Search for the cell housing the specified text and yield its [x, y] center coordinate. 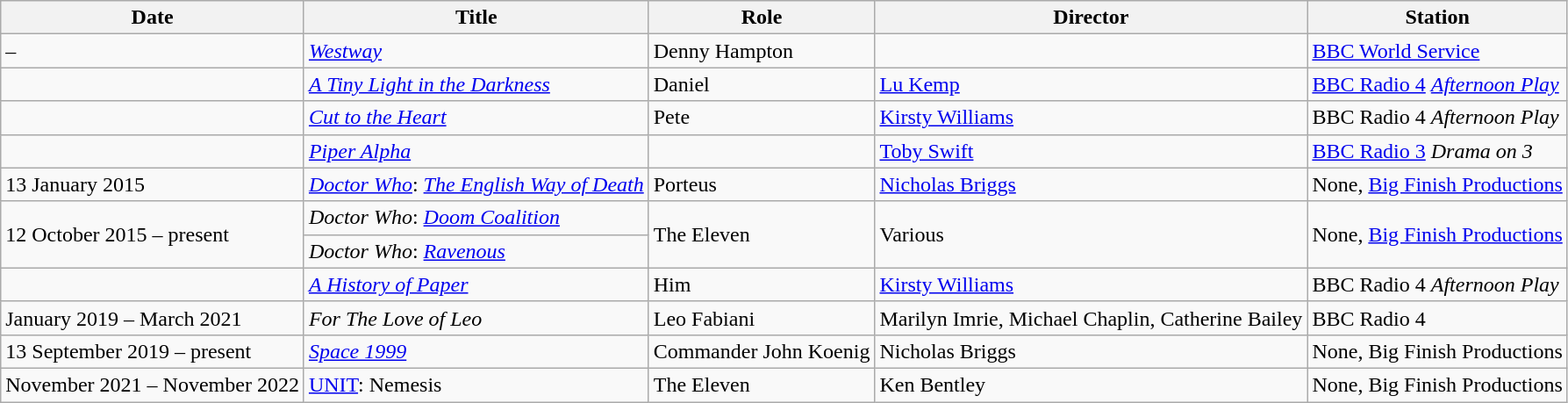
Doctor Who: Doom Coalition [476, 218]
Doctor Who: Ravenous [476, 251]
Porteus [762, 184]
13 January 2015 [153, 184]
Lu Kemp [1092, 84]
A Tiny Light in the Darkness [476, 84]
Title [476, 18]
Marilyn Imrie, Michael Chaplin, Catherine Bailey [1092, 318]
Him [762, 284]
Daniel [762, 84]
BBC World Service [1437, 51]
Toby Swift [1092, 151]
Westway [476, 51]
Piper Alpha [476, 151]
Denny Hampton [762, 51]
Doctor Who: The English Way of Death [476, 184]
Leo Fabiani [762, 318]
Role [762, 18]
BBC Radio 3 Drama on 3 [1437, 151]
For The Love of Leo [476, 318]
Station [1437, 18]
13 September 2019 – present [153, 351]
Director [1092, 18]
BBC Radio 4 [1437, 318]
Date [153, 18]
Pete [762, 118]
November 2021 – November 2022 [153, 385]
Cut to the Heart [476, 118]
Commander John Koenig [762, 351]
12 October 2015 – present [153, 234]
Various [1092, 234]
Space 1999 [476, 351]
– [153, 51]
January 2019 – March 2021 [153, 318]
Ken Bentley [1092, 385]
A History of Paper [476, 284]
UNIT: Nemesis [476, 385]
